Return the [X, Y] coordinate for the center point of the cell that contains the specified text.  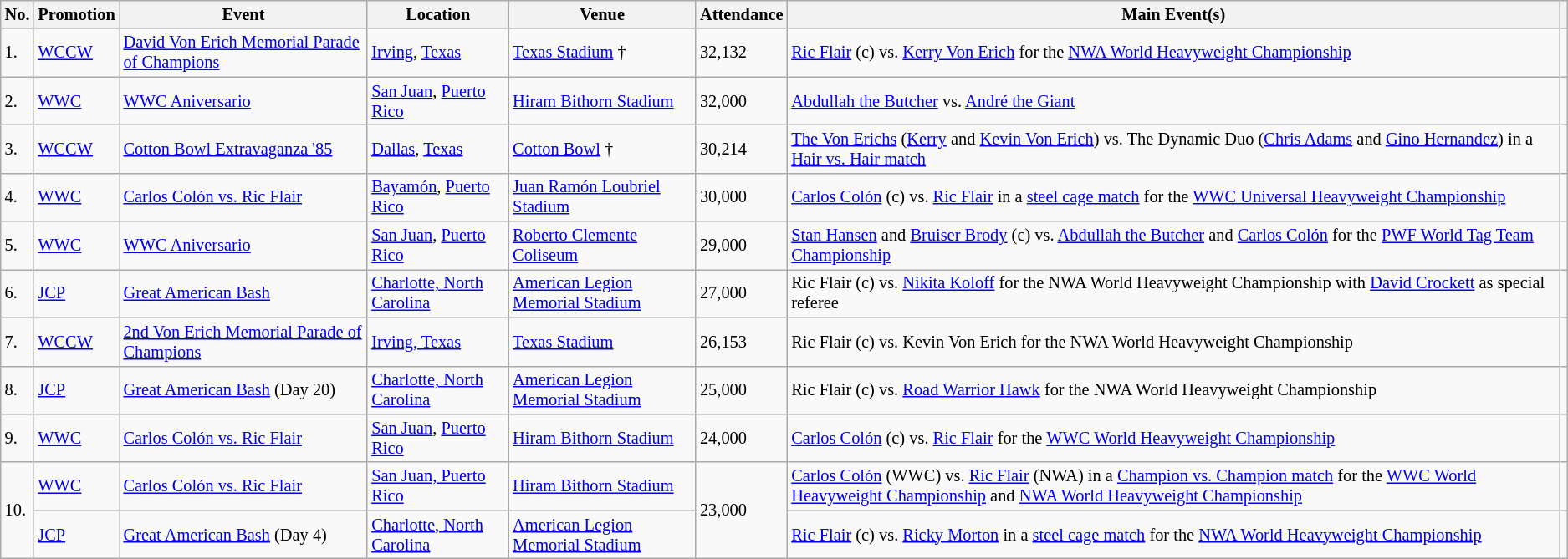
24,000 [741, 438]
1. [18, 53]
32,000 [741, 101]
30,214 [741, 149]
Cotton Bowl † [602, 149]
Dallas, Texas [438, 149]
Great American Bash (Day 4) [244, 535]
23,000 [741, 510]
27,000 [741, 293]
No. [18, 14]
29,000 [741, 246]
Ric Flair (c) vs. Nikita Koloff for the NWA World Heavyweight Championship with David Crockett as special referee [1173, 293]
Great American Bash (Day 20) [244, 390]
32,132 [741, 53]
Location [438, 14]
Juan Ramón Loubriel Stadium [602, 197]
Promotion [76, 14]
9. [18, 438]
Ric Flair (c) vs. Road Warrior Hawk for the NWA World Heavyweight Championship [1173, 390]
Event [244, 14]
Main Event(s) [1173, 14]
David Von Erich Memorial Parade of Champions [244, 53]
Venue [602, 14]
Great American Bash [244, 293]
The Von Erichs (Kerry and Kevin Von Erich) vs. The Dynamic Duo (Chris Adams and Gino Hernandez) in a Hair vs. Hair match [1173, 149]
30,000 [741, 197]
2nd Von Erich Memorial Parade of Champions [244, 342]
5. [18, 246]
Attendance [741, 14]
8. [18, 390]
2. [18, 101]
Ric Flair (c) vs. Kevin Von Erich for the NWA World Heavyweight Championship [1173, 342]
25,000 [741, 390]
Texas Stadium [602, 342]
Abdullah the Butcher vs. André the Giant [1173, 101]
6. [18, 293]
10. [18, 510]
3. [18, 149]
Ric Flair (c) vs. Kerry Von Erich for the NWA World Heavyweight Championship [1173, 53]
7. [18, 342]
Carlos Colón (c) vs. Ric Flair for the WWC World Heavyweight Championship [1173, 438]
26,153 [741, 342]
Roberto Clemente Coliseum [602, 246]
Carlos Colón (c) vs. Ric Flair in a steel cage match for the WWC Universal Heavyweight Championship [1173, 197]
Ric Flair (c) vs. Ricky Morton in a steel cage match for the NWA World Heavyweight Championship [1173, 535]
Bayamón, Puerto Rico [438, 197]
Texas Stadium † [602, 53]
4. [18, 197]
Cotton Bowl Extravaganza '85 [244, 149]
Stan Hansen and Bruiser Brody (c) vs. Abdullah the Butcher and Carlos Colón for the PWF World Tag Team Championship [1173, 246]
